Identify which cell holds the provided text, then report its [x, y] central coordinate. 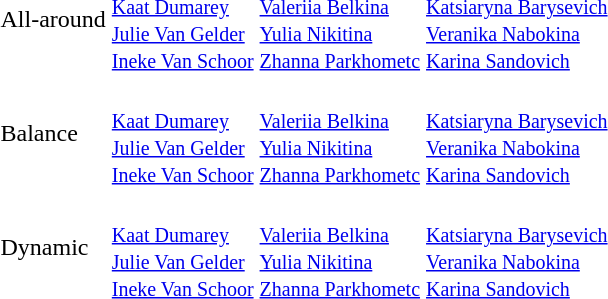
Kaat Dumarey Julie Van Gelder Ineke Van Schoor [182, 134]
Valeriia Belkina Yulia Nikitina Zhanna Parkhometc [340, 134]
